Locate the cell with the specified text and output its [X, Y] center coordinate. 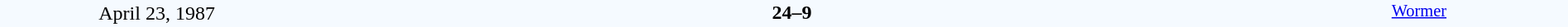
24–9 [791, 12]
Wormer [1419, 13]
April 23, 1987 [157, 13]
